Locate the cell with the specified text and output its [X, Y] center coordinate. 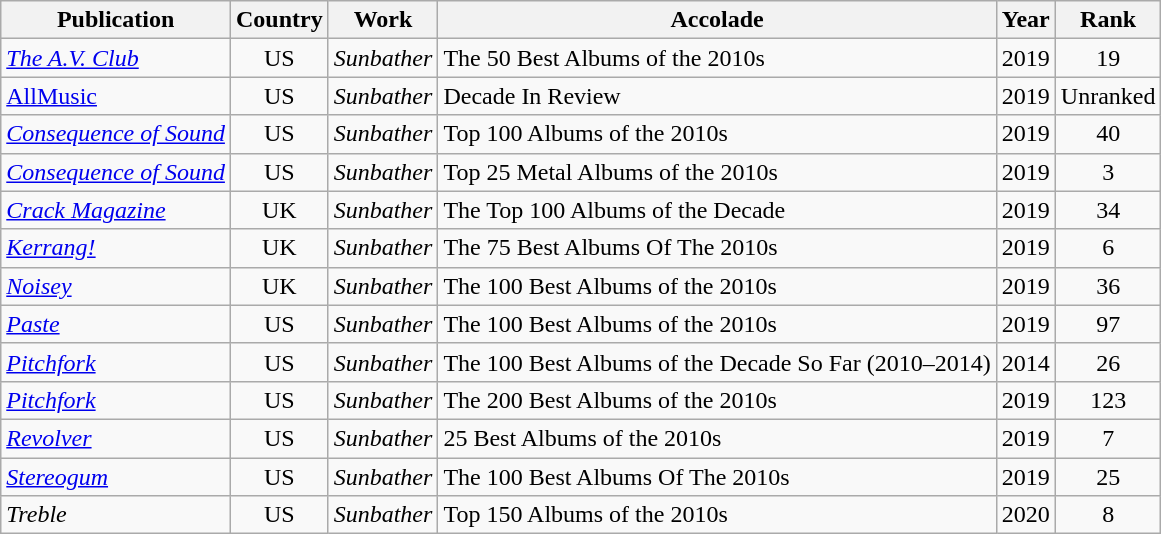
Top 100 Albums of the 2010s [717, 134]
3 [1108, 172]
6 [1108, 248]
2014 [1026, 362]
Crack Magazine [116, 210]
8 [1108, 515]
36 [1108, 286]
Revolver [116, 438]
7 [1108, 438]
Treble [116, 515]
The 200 Best Albums of the 2010s [717, 400]
40 [1108, 134]
Top 25 Metal Albums of the 2010s [717, 172]
AllMusic [116, 96]
The Top 100 Albums of the Decade [717, 210]
The 100 Best Albums Of The 2010s [717, 477]
2020 [1026, 515]
19 [1108, 58]
Work [383, 20]
Stereogum [116, 477]
Rank [1108, 20]
26 [1108, 362]
Top 150 Albums of the 2010s [717, 515]
34 [1108, 210]
Accolade [717, 20]
Decade In Review [717, 96]
The 75 Best Albums Of The 2010s [717, 248]
The 100 Best Albums of the Decade So Far (2010–2014) [717, 362]
Unranked [1108, 96]
123 [1108, 400]
Kerrang! [116, 248]
25 Best Albums of the 2010s [717, 438]
25 [1108, 477]
The 50 Best Albums of the 2010s [717, 58]
Year [1026, 20]
Noisey [116, 286]
The A.V. Club [116, 58]
Paste [116, 324]
97 [1108, 324]
Publication [116, 20]
Country [279, 20]
